Return (X, Y) of the center of cell containing provided text 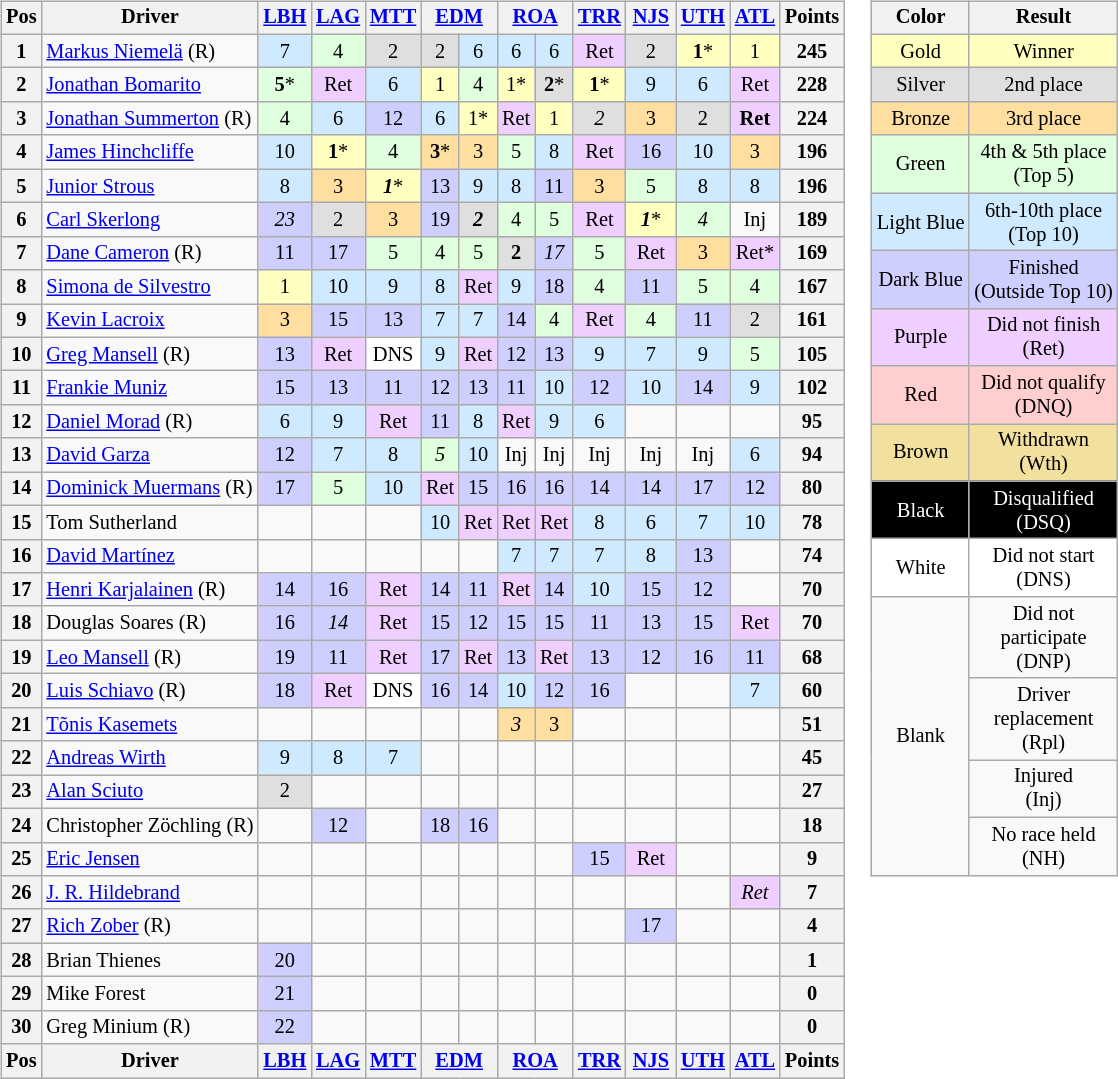
167 (812, 287)
Ret* (755, 253)
Did notparticipate(DNP) (1043, 638)
James Hinchcliffe (150, 152)
Andreas Wirth (150, 758)
26 (21, 893)
25 (21, 859)
Daniel Morad (R) (150, 422)
Withdrawn(Wth) (1043, 453)
95 (812, 422)
Eric Jensen (150, 859)
94 (812, 455)
3rd place (1043, 119)
No race held(NH) (1043, 846)
3* (440, 152)
Dane Cameron (R) (150, 253)
60 (812, 691)
Dominick Muermans (R) (150, 489)
228 (812, 85)
Did not qualify(DNQ) (1043, 395)
45 (812, 758)
Henri Karjalainen (R) (150, 590)
224 (812, 119)
Dark Blue (920, 280)
Gold (920, 51)
Silver (920, 85)
Luis Schiavo (R) (150, 691)
Tom Sutherland (150, 522)
Christopher Zöchling (R) (150, 825)
Color (920, 18)
102 (812, 388)
Jonathan Bomarito (150, 85)
74 (812, 556)
105 (812, 354)
68 (812, 657)
Driverreplacement(Rpl) (1043, 719)
Douglas Soares (R) (150, 623)
Result (1043, 18)
David Martínez (150, 556)
Greg Mansell (R) (150, 354)
Injured(Inj) (1043, 789)
78 (812, 522)
Leo Mansell (R) (150, 657)
5* (284, 85)
Did not start(DNS) (1043, 568)
30 (21, 1027)
Markus Niemelä (R) (150, 51)
Finished(Outside Top 10) (1043, 280)
Did not finish(Ret) (1043, 337)
Purple (920, 337)
Greg Minium (R) (150, 1027)
Disqualified(DSQ) (1043, 510)
2nd place (1043, 85)
Brown (920, 453)
Black (920, 510)
189 (812, 220)
Winner (1043, 51)
169 (812, 253)
161 (812, 321)
Green (920, 164)
28 (21, 960)
4th & 5th place(Top 5) (1043, 164)
Blank (920, 736)
Kevin Lacroix (150, 321)
Alan Sciuto (150, 792)
Mike Forest (150, 994)
29 (21, 994)
6th-10th place(Top 10) (1043, 222)
White (920, 568)
Brian Thienes (150, 960)
Simona de Silvestro (150, 287)
Tõnis Kasemets (150, 724)
Red (920, 395)
Frankie Muniz (150, 388)
Carl Skerlong (150, 220)
Rich Zober (R) (150, 926)
J. R. Hildebrand (150, 893)
2* (554, 85)
Bronze (920, 119)
David Garza (150, 455)
80 (812, 489)
245 (812, 51)
Jonathan Summerton (R) (150, 119)
Light Blue (920, 222)
51 (812, 724)
Junior Strous (150, 186)
24 (21, 825)
